Output the [X, Y] coordinate of the center of the cell containing the given text.  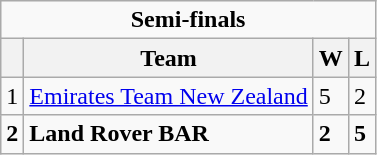
Emirates Team New Zealand [169, 96]
Semi-finals [188, 20]
Land Rover BAR [169, 134]
L [362, 58]
Team [169, 58]
W [330, 58]
1 [12, 96]
